Return (X, Y) of the center of cell containing provided text 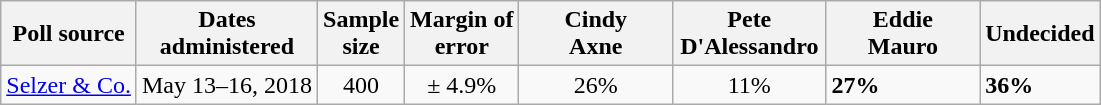
± 4.9% (462, 85)
Poll source (69, 34)
Undecided (1040, 34)
EddieMauro (903, 34)
Samplesize (362, 34)
36% (1040, 85)
400 (362, 85)
CindyAxne (596, 34)
PeteD'Alessandro (750, 34)
May 13–16, 2018 (226, 85)
Datesadministered (226, 34)
Selzer & Co. (69, 85)
27% (903, 85)
26% (596, 85)
Margin oferror (462, 34)
11% (750, 85)
